Detect which cell encompasses the target text, then output its [x, y] center coordinate. 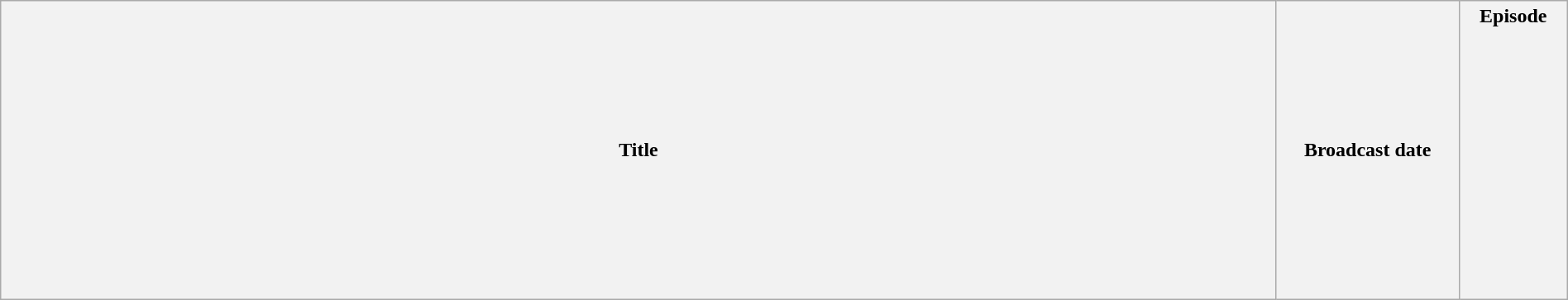
Broadcast date [1368, 150]
Title [638, 150]
Episode [1513, 150]
